Search for the cell housing the specified text and yield its [X, Y] center coordinate. 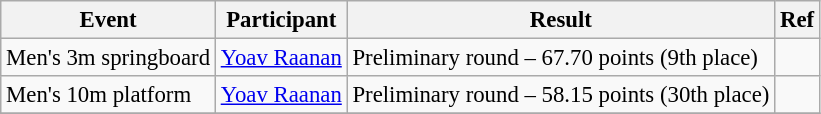
Participant [281, 20]
Preliminary round – 58.15 points (30th place) [561, 95]
Result [561, 20]
Preliminary round – 67.70 points (9th place) [561, 58]
Men's 3m springboard [108, 58]
Event [108, 20]
Ref [798, 20]
Men's 10m platform [108, 95]
